Determine the [X, Y] coordinate at the center of the cell enclosing the given text.  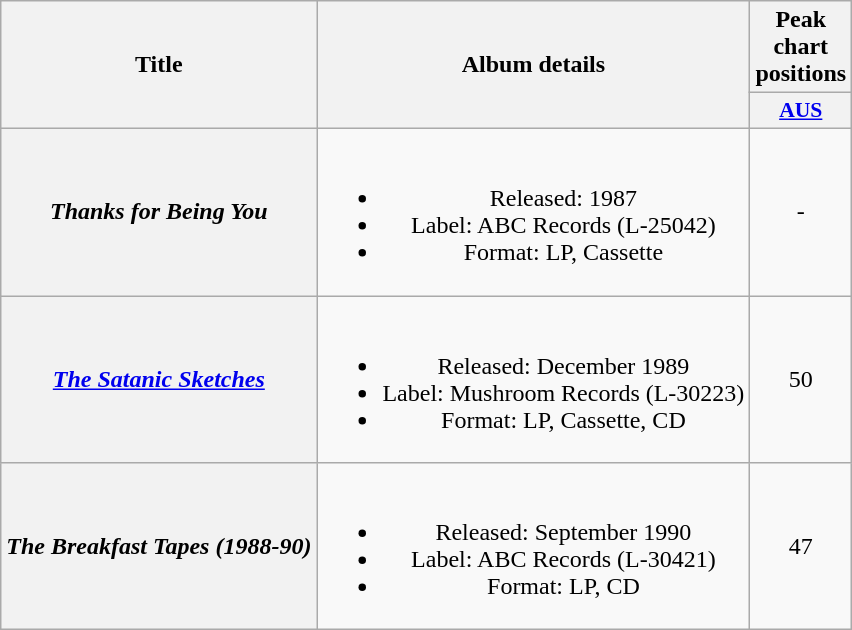
Released: September 1990Label: ABC Records (L-30421)Format: LP, CD [534, 546]
Album details [534, 65]
- [801, 212]
AUS [801, 111]
The Satanic Sketches [159, 380]
47 [801, 546]
Released: 1987Label: ABC Records (L-25042)Format: LP, Cassette [534, 212]
Title [159, 65]
Thanks for Being You [159, 212]
50 [801, 380]
The Breakfast Tapes (1988-90) [159, 546]
Released: December 1989Label: Mushroom Records (L-30223)Format: LP, Cassette, CD [534, 380]
Peak chart positions [801, 47]
